Return the (X, Y) coordinate for the center point of the cell that contains the specified text.  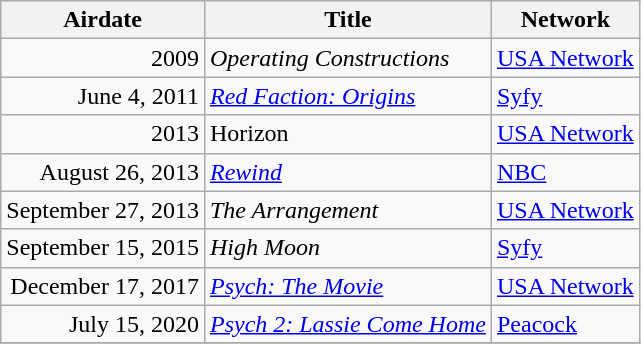
Rewind (348, 172)
NBC (565, 172)
Red Faction: Origins (348, 96)
August 26, 2013 (103, 172)
The Arrangement (348, 210)
2013 (103, 134)
2009 (103, 58)
July 15, 2020 (103, 324)
Peacock (565, 324)
High Moon (348, 248)
September 27, 2013 (103, 210)
Horizon (348, 134)
June 4, 2011 (103, 96)
Psych: The Movie (348, 286)
December 17, 2017 (103, 286)
September 15, 2015 (103, 248)
Psych 2: Lassie Come Home (348, 324)
Airdate (103, 20)
Operating Constructions (348, 58)
Title (348, 20)
Network (565, 20)
